Search for the cell housing the specified text and yield its (x, y) center coordinate. 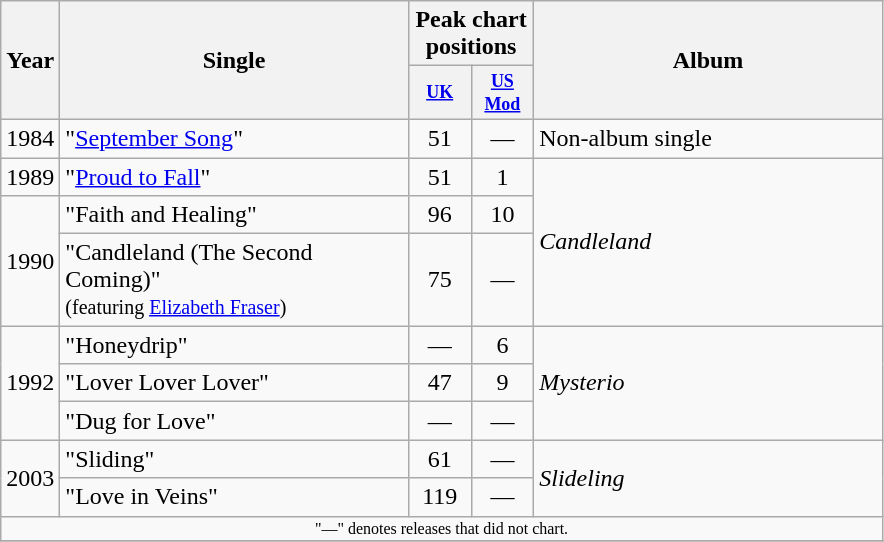
"Candleland (The Second Coming)"(featuring Elizabeth Fraser) (234, 280)
75 (440, 280)
"—" denotes releases that did not chart. (442, 528)
UK (440, 93)
Peak chart positions (470, 34)
Mysterio (708, 383)
1984 (30, 138)
"Proud to Fall" (234, 177)
1 (502, 177)
Year (30, 60)
Candleland (708, 242)
119 (440, 497)
10 (502, 215)
"Lover Lover Lover" (234, 383)
47 (440, 383)
1990 (30, 261)
"Love in Veins" (234, 497)
"September Song" (234, 138)
Slideling (708, 478)
1989 (30, 177)
6 (502, 345)
9 (502, 383)
"Sliding" (234, 459)
61 (440, 459)
US Mod (502, 93)
Single (234, 60)
Album (708, 60)
"Faith and Healing" (234, 215)
1992 (30, 383)
"Honeydrip" (234, 345)
"Dug for Love" (234, 421)
96 (440, 215)
Non-album single (708, 138)
2003 (30, 478)
